Detect which cell encompasses the target text, then output its [X, Y] center coordinate. 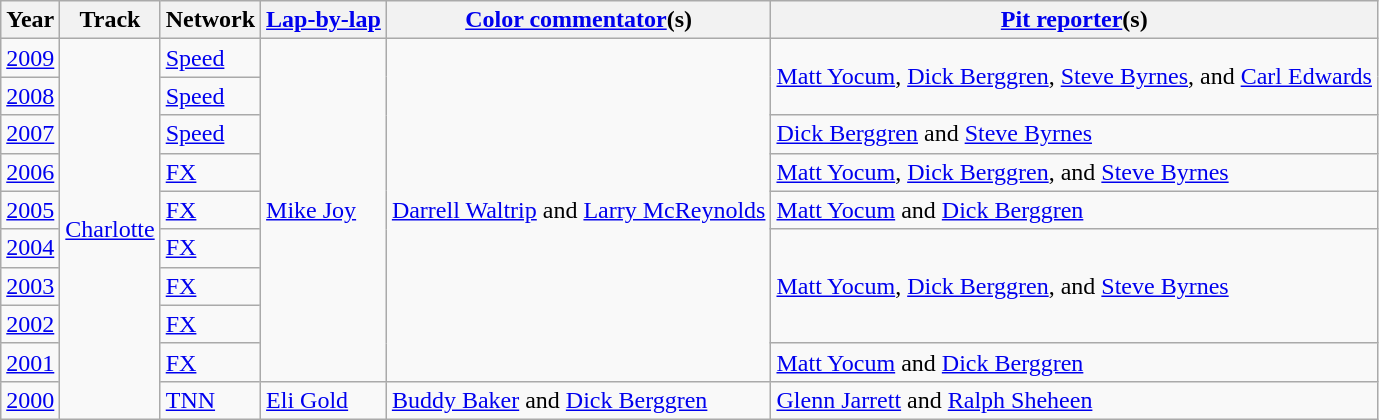
2003 [30, 286]
Color commentator(s) [578, 20]
Dick Berggren and Steve Byrnes [1074, 134]
2002 [30, 324]
2009 [30, 58]
TNN [210, 400]
2005 [30, 210]
Buddy Baker and Dick Berggren [578, 400]
2004 [30, 248]
2001 [30, 362]
Eli Gold [324, 400]
Charlotte [110, 230]
Year [30, 20]
Matt Yocum, Dick Berggren, Steve Byrnes, and Carl Edwards [1074, 77]
2008 [30, 96]
Darrell Waltrip and Larry McReynolds [578, 210]
2006 [30, 172]
Network [210, 20]
Track [110, 20]
2007 [30, 134]
2000 [30, 400]
Lap-by-lap [324, 20]
Pit reporter(s) [1074, 20]
Glenn Jarrett and Ralph Sheheen [1074, 400]
Mike Joy [324, 210]
